From the cell containing the given text, extract its center point as (X, Y) coordinate. 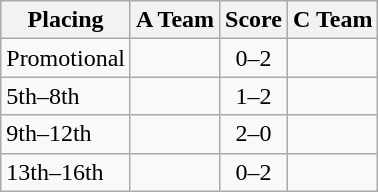
Placing (66, 20)
A Team (174, 20)
5th–8th (66, 96)
2–0 (254, 134)
9th–12th (66, 134)
C Team (333, 20)
13th–16th (66, 172)
1–2 (254, 96)
Score (254, 20)
Promotional (66, 58)
